Output the (X, Y) coordinate of the center of the cell containing the given text.  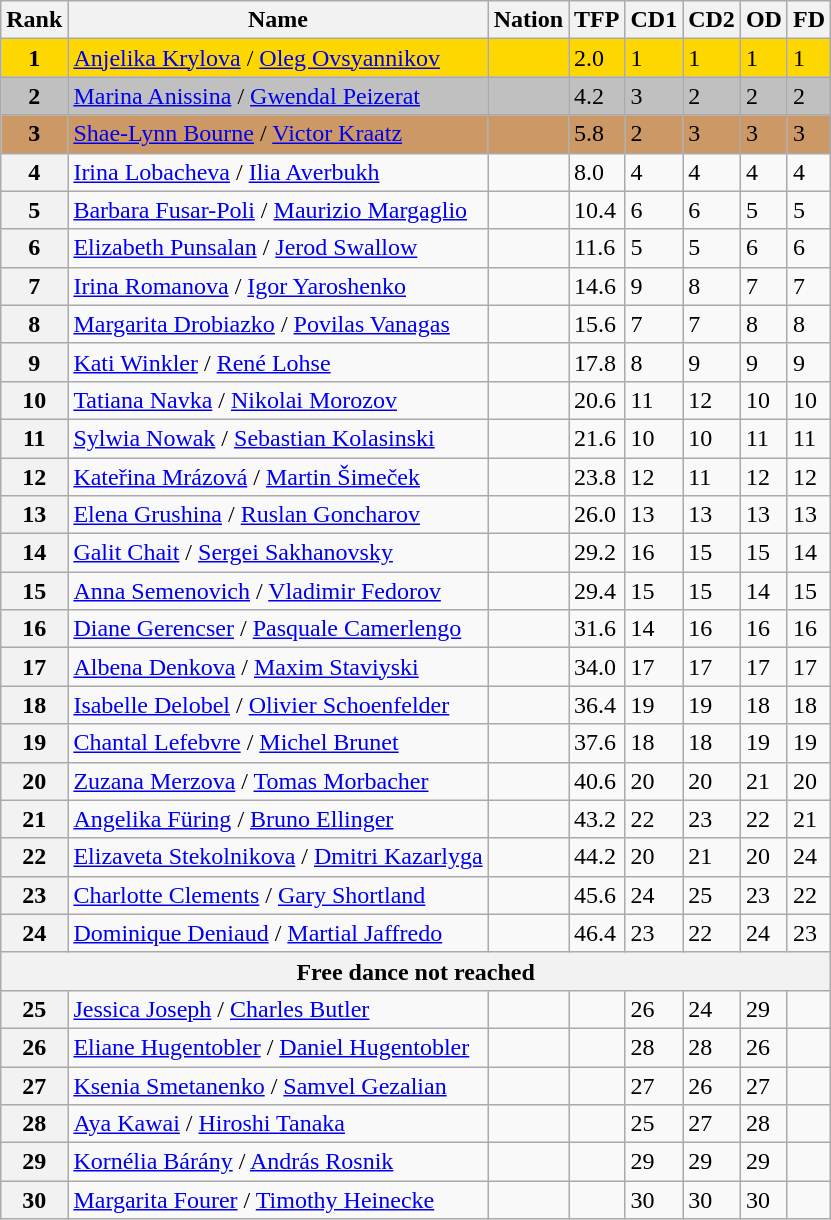
Rank (34, 20)
Isabelle Delobel / Olivier Schoenfelder (278, 705)
10.4 (597, 210)
29.4 (597, 591)
Albena Denkova / Maxim Staviyski (278, 667)
Anjelika Krylova / Oleg Ovsyannikov (278, 58)
Irina Romanova / Igor Yaroshenko (278, 286)
14.6 (597, 286)
34.0 (597, 667)
Kati Winkler / René Lohse (278, 362)
Dominique Deniaud / Martial Jaffredo (278, 933)
Angelika Füring / Bruno Ellinger (278, 819)
15.6 (597, 324)
43.2 (597, 819)
Free dance not reached (416, 971)
Name (278, 20)
29.2 (597, 553)
Kornélia Bárány / András Rosnik (278, 1162)
Elizaveta Stekolnikova / Dmitri Kazarlyga (278, 857)
Shae-Lynn Bourne / Victor Kraatz (278, 134)
Marina Anissina / Gwendal Peizerat (278, 96)
Charlotte Clements / Gary Shortland (278, 895)
TFP (597, 20)
46.4 (597, 933)
Zuzana Merzova / Tomas Morbacher (278, 781)
45.6 (597, 895)
4.2 (597, 96)
CD1 (654, 20)
Elena Grushina / Ruslan Goncharov (278, 515)
Irina Lobacheva / Ilia Averbukh (278, 172)
Diane Gerencser / Pasquale Camerlengo (278, 629)
21.6 (597, 438)
Nation (528, 20)
Barbara Fusar-Poli / Maurizio Margaglio (278, 210)
23.8 (597, 477)
40.6 (597, 781)
11.6 (597, 248)
26.0 (597, 515)
Ksenia Smetanenko / Samvel Gezalian (278, 1085)
Eliane Hugentobler / Daniel Hugentobler (278, 1047)
44.2 (597, 857)
17.8 (597, 362)
Anna Semenovich / Vladimir Fedorov (278, 591)
Chantal Lefebvre / Michel Brunet (278, 743)
Jessica Joseph / Charles Butler (278, 1009)
Elizabeth Punsalan / Jerod Swallow (278, 248)
20.6 (597, 400)
31.6 (597, 629)
Galit Chait / Sergei Sakhanovsky (278, 553)
2.0 (597, 58)
37.6 (597, 743)
36.4 (597, 705)
OD (764, 20)
Kateřina Mrázová / Martin Šimeček (278, 477)
Margarita Fourer / Timothy Heinecke (278, 1200)
Tatiana Navka / Nikolai Morozov (278, 400)
Margarita Drobiazko / Povilas Vanagas (278, 324)
CD2 (712, 20)
Aya Kawai / Hiroshi Tanaka (278, 1124)
8.0 (597, 172)
FD (808, 20)
Sylwia Nowak / Sebastian Kolasinski (278, 438)
5.8 (597, 134)
